Identify which cell holds the provided text, then report its (x, y) central coordinate. 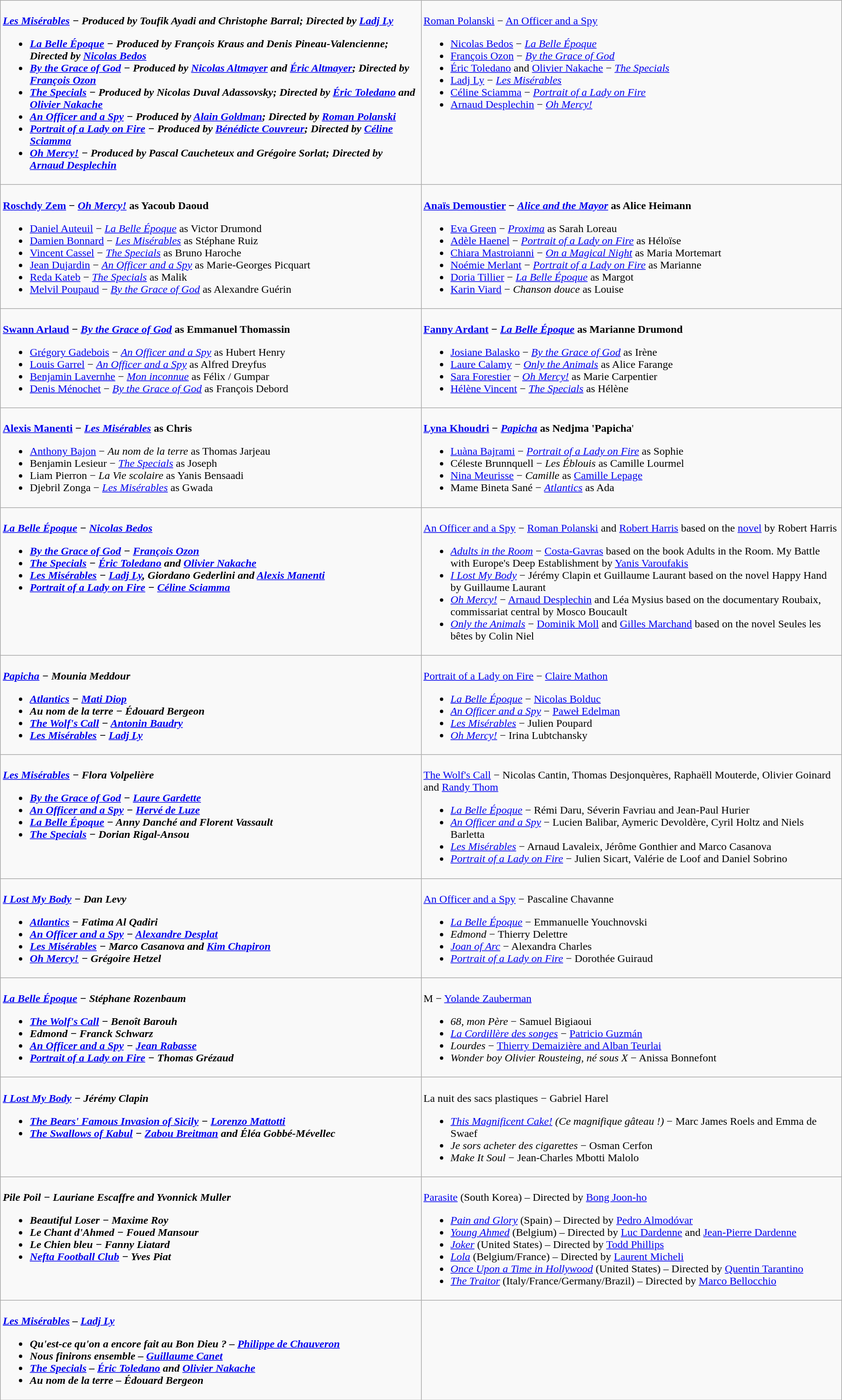
Papicha − Mounia MeddourAtlantics − Mati DiopAu nom de la terre − Édouard BergeonThe Wolf's Call − Antonin BaudryLes Misérables − Ladj Ly (210, 705)
I Lost My Body − Jérémy ClapinThe Bears' Famous Invasion of Sicily − Lorenzo MattottiThe Swallows of Kabul − Zabou Breitman and Éléa Gobbé-Mévellec (210, 1127)
